For the text-containing cell, return its midpoint in (X, Y) coordinate format. 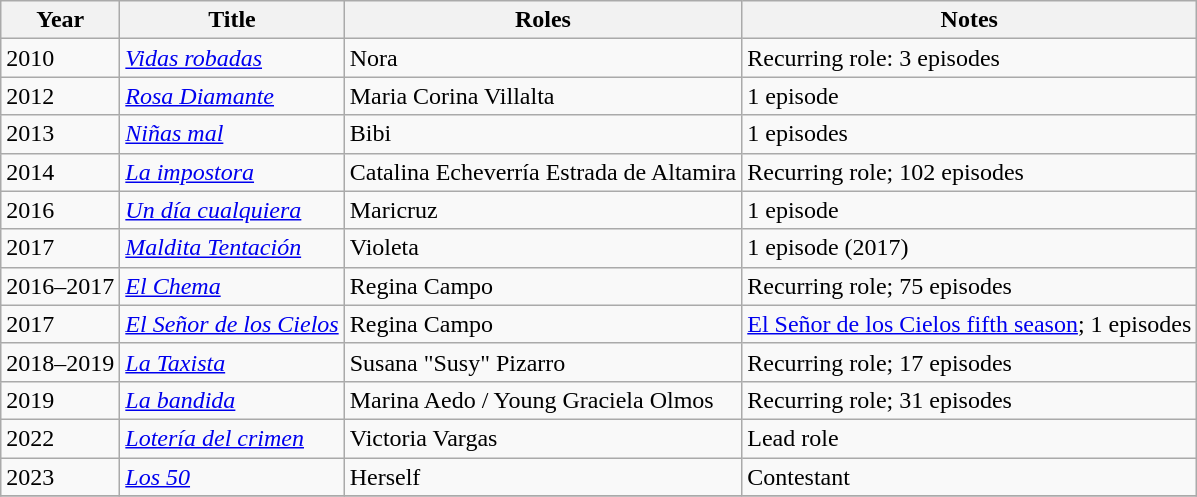
El Señor de los Cielos (232, 324)
Susana "Susy" Pizarro (543, 362)
2018–2019 (60, 362)
Herself (543, 477)
Victoria Vargas (543, 438)
Roles (543, 20)
2014 (60, 172)
Maldita Tentación (232, 248)
1 episode (2017) (970, 248)
Los 50 (232, 477)
Vidas robadas (232, 58)
Catalina Echeverría Estrada de Altamira (543, 172)
Rosa Diamante (232, 96)
Recurring role; 75 episodes (970, 286)
Violeta (543, 248)
2010 (60, 58)
Maria Corina Villalta (543, 96)
Recurring role; 17 episodes (970, 362)
2013 (60, 134)
Recurring role: 3 episodes (970, 58)
Un día cualquiera (232, 210)
1 episodes (970, 134)
Bibi (543, 134)
Lotería del crimen (232, 438)
2016 (60, 210)
2016–2017 (60, 286)
Contestant (970, 477)
La impostora (232, 172)
El Chema (232, 286)
La Taxista (232, 362)
Recurring role; 102 episodes (970, 172)
Maricruz (543, 210)
El Señor de los Cielos fifth season; 1 episodes (970, 324)
Recurring role; 31 episodes (970, 400)
2012 (60, 96)
Lead role (970, 438)
2023 (60, 477)
Nora (543, 58)
2019 (60, 400)
Notes (970, 20)
2022 (60, 438)
La bandida (232, 400)
Year (60, 20)
Title (232, 20)
Marina Aedo / Young Graciela Olmos (543, 400)
Niñas mal (232, 134)
